Return [x, y] of the center of cell containing provided text 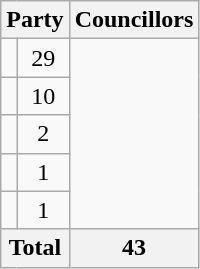
Total [35, 248]
Party [35, 20]
2 [43, 134]
10 [43, 96]
Councillors [134, 20]
43 [134, 248]
29 [43, 58]
